Return the (X, Y) coordinate for the center point of the cell that contains the specified text.  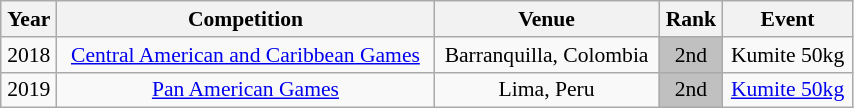
Venue (546, 19)
Year (29, 19)
Rank (691, 19)
Lima, Peru (546, 90)
2018 (29, 55)
2019 (29, 90)
Competition (246, 19)
Central American and Caribbean Games (246, 55)
Barranquilla, Colombia (546, 55)
Pan American Games (246, 90)
Event (788, 19)
